Determine the (x, y) coordinate at the center of the cell enclosing the given text.  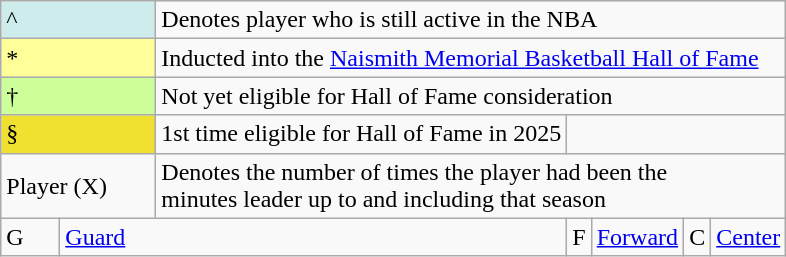
1st time eligible for Hall of Fame in 2025 (362, 134)
Center (748, 237)
Not yet eligible for Hall of Fame consideration (471, 96)
Forward (637, 237)
F (579, 237)
† (78, 96)
* (78, 58)
Guard (314, 237)
§ (78, 134)
Player (X) (78, 186)
Denotes the number of times the player had been theminutes leader up to and including that season (471, 186)
Denotes player who is still active in the NBA (471, 20)
G (30, 237)
Inducted into the Naismith Memorial Basketball Hall of Fame (471, 58)
C (698, 237)
^ (78, 20)
